Search for the cell housing the specified text and yield its (x, y) center coordinate. 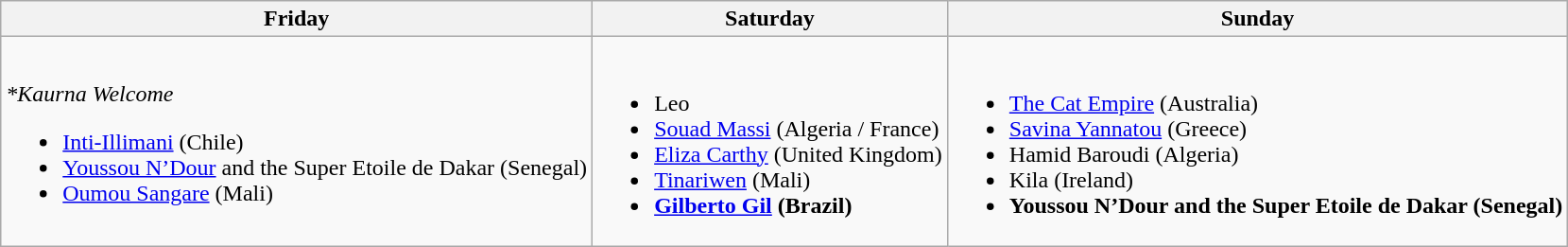
LeoSouad Massi (Algeria / France)Eliza Carthy (United Kingdom)Tinariwen (Mali)Gilberto Gil (Brazil) (770, 142)
*Kaurna WelcomeInti-Illimani (Chile)Youssou N’Dour and the Super Etoile de Dakar (Senegal)Oumou Sangare (Mali) (297, 142)
Saturday (770, 19)
Sunday (1257, 19)
The Cat Empire (Australia)Savina Yannatou (Greece)Hamid Baroudi (Algeria)Kila (Ireland)Youssou N’Dour and the Super Etoile de Dakar (Senegal) (1257, 142)
Friday (297, 19)
